Locate the cell with the specified text and output its [x, y] center coordinate. 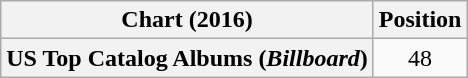
Position [420, 20]
48 [420, 58]
Chart (2016) [187, 20]
US Top Catalog Albums (Billboard) [187, 58]
